From the cell containing the given text, extract its center point as (X, Y) coordinate. 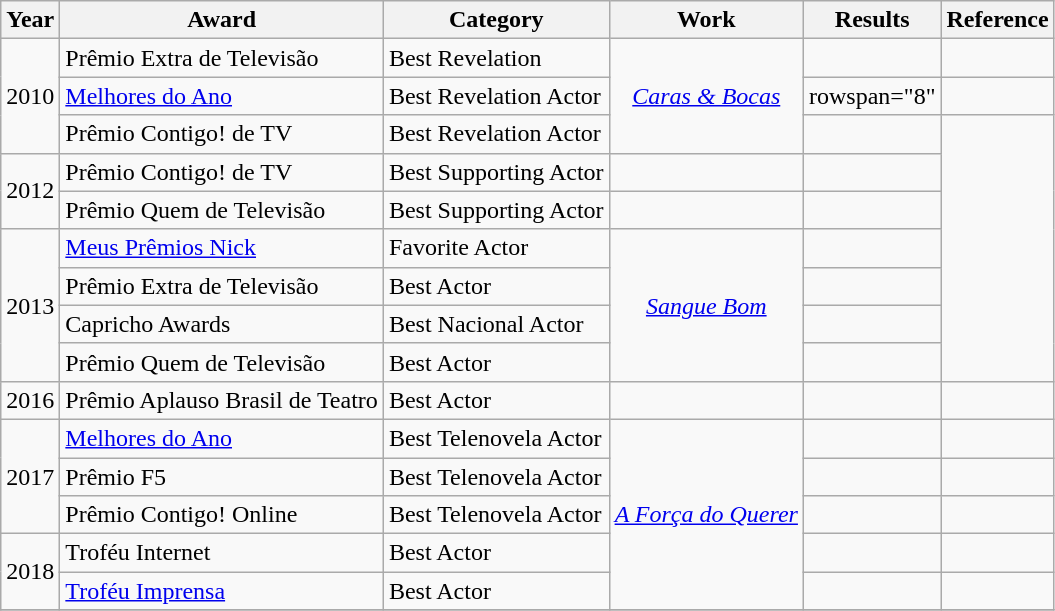
Troféu Imprensa (222, 591)
Year (30, 20)
Prêmio F5 (222, 477)
Meus Prêmios Nick (222, 248)
Sangue Bom (706, 305)
Capricho Awards (222, 324)
2016 (30, 400)
2010 (30, 96)
Work (706, 20)
Favorite Actor (496, 248)
Prêmio Contigo! Online (222, 515)
Reference (998, 20)
Prêmio Aplauso Brasil de Teatro (222, 400)
Best Revelation (496, 58)
rowspan="8" (872, 96)
Best Nacional Actor (496, 324)
Caras & Bocas (706, 96)
2017 (30, 476)
Troféu Internet (222, 553)
Results (872, 20)
2013 (30, 305)
2018 (30, 572)
Category (496, 20)
2012 (30, 191)
A Força do Querer (706, 514)
Award (222, 20)
